Output the (x, y) coordinate of the center of the cell containing the given text.  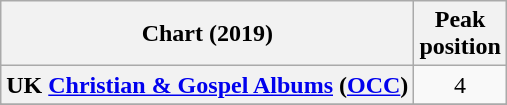
Peakposition (460, 34)
4 (460, 85)
Chart (2019) (208, 34)
UK Christian & Gospel Albums (OCC) (208, 85)
